For the text-containing cell, return its midpoint in (x, y) coordinate format. 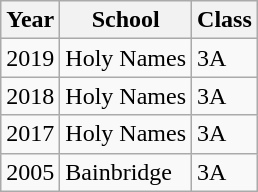
2019 (30, 58)
School (126, 20)
2018 (30, 96)
2005 (30, 172)
Year (30, 20)
Class (225, 20)
Bainbridge (126, 172)
2017 (30, 134)
